Provide the (X, Y) coordinate of the cell's center where the given text is located.  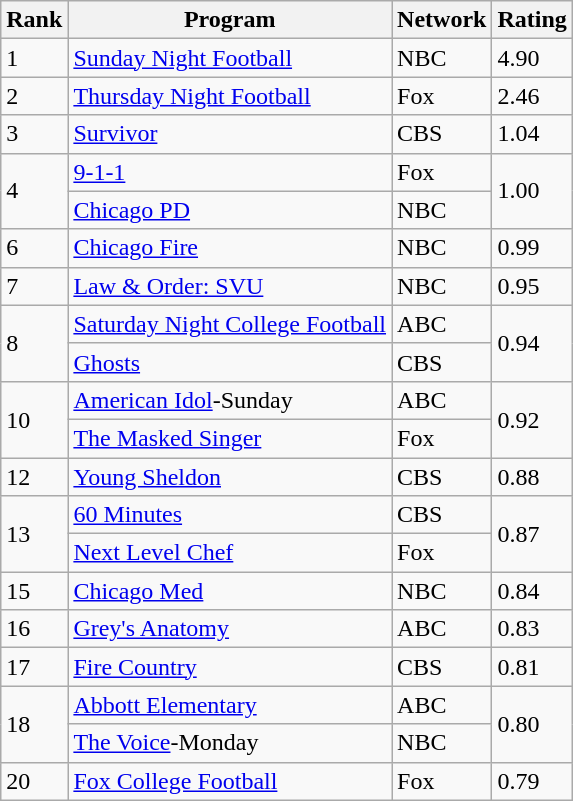
The Voice-Monday (230, 743)
Young Sheldon (230, 477)
4 (34, 191)
4.90 (532, 58)
12 (34, 477)
0.95 (532, 286)
0.88 (532, 477)
9-1-1 (230, 172)
Chicago Fire (230, 248)
Sunday Night Football (230, 58)
Network (442, 20)
The Masked Singer (230, 438)
Chicago PD (230, 210)
0.84 (532, 591)
Saturday Night College Football (230, 324)
10 (34, 419)
18 (34, 724)
Rank (34, 20)
Chicago Med (230, 591)
Ghosts (230, 362)
0.94 (532, 343)
1.04 (532, 134)
Fox College Football (230, 781)
17 (34, 667)
0.92 (532, 419)
Next Level Chef (230, 553)
Grey's Anatomy (230, 629)
1 (34, 58)
0.87 (532, 534)
8 (34, 343)
1.00 (532, 191)
American Idol-Sunday (230, 400)
3 (34, 134)
6 (34, 248)
20 (34, 781)
0.79 (532, 781)
0.83 (532, 629)
Thursday Night Football (230, 96)
Survivor (230, 134)
13 (34, 534)
0.99 (532, 248)
60 Minutes (230, 515)
Program (230, 20)
7 (34, 286)
16 (34, 629)
Rating (532, 20)
Fire Country (230, 667)
Abbott Elementary (230, 705)
2.46 (532, 96)
0.81 (532, 667)
0.80 (532, 724)
15 (34, 591)
Law & Order: SVU (230, 286)
2 (34, 96)
